Determine the [x, y] coordinate at the center of the cell enclosing the given text.  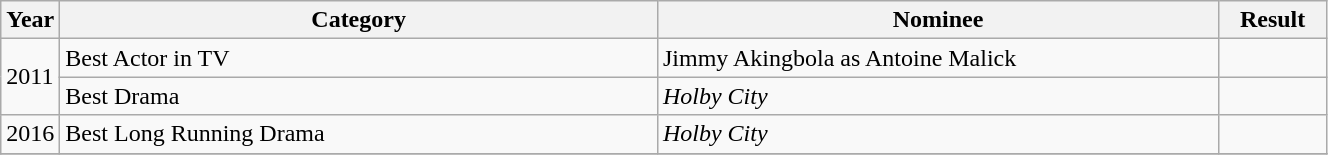
Best Actor in TV [359, 58]
2011 [30, 77]
Category [359, 20]
2016 [30, 134]
Best Long Running Drama [359, 134]
Result [1273, 20]
Best Drama [359, 96]
Year [30, 20]
Nominee [938, 20]
Jimmy Akingbola as Antoine Malick [938, 58]
